Pinpoint the cell where the given text exists, returning its (X, Y) midpoint coordinate. 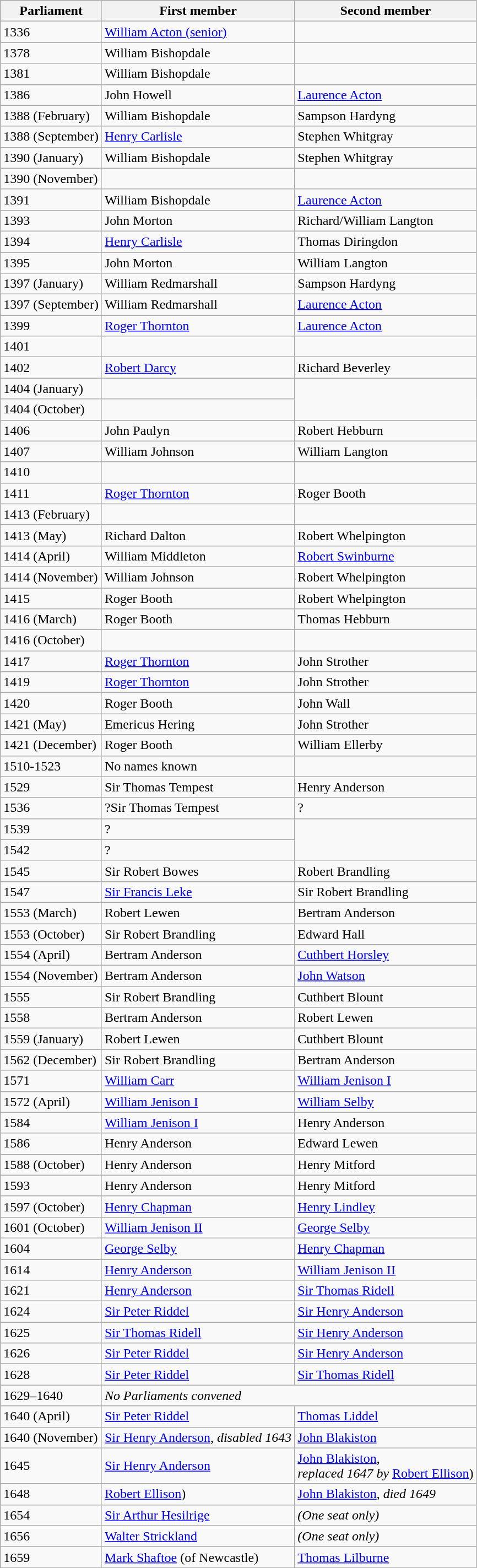
John Wall (386, 703)
Second member (386, 11)
Robert Hebburn (386, 430)
William Acton (senior) (198, 32)
1391 (51, 200)
1420 (51, 703)
?Sir Thomas Tempest (198, 808)
1597 (October) (51, 1206)
1381 (51, 74)
1410 (51, 472)
1399 (51, 326)
1559 (January) (51, 1039)
1404 (October) (51, 409)
1555 (51, 997)
Sir Henry Anderson, disabled 1643 (198, 1437)
1558 (51, 1018)
1421 (May) (51, 724)
1628 (51, 1375)
1417 (51, 661)
Thomas Lilburne (386, 1557)
1416 (October) (51, 640)
Robert Ellison) (198, 1494)
1336 (51, 32)
1407 (51, 451)
1654 (51, 1515)
Henry Lindley (386, 1206)
1415 (51, 598)
Parliament (51, 11)
1393 (51, 220)
1626 (51, 1354)
No names known (198, 766)
1413 (May) (51, 535)
No Parliaments convened (289, 1395)
1584 (51, 1123)
Robert Darcy (198, 368)
1624 (51, 1312)
Robert Swinburne (386, 556)
1386 (51, 95)
1659 (51, 1557)
Robert Brandling (386, 871)
1554 (November) (51, 976)
William Ellerby (386, 745)
Thomas Liddel (386, 1416)
1593 (51, 1186)
1645 (51, 1466)
Cuthbert Horsley (386, 955)
Thomas Diringdon (386, 241)
1397 (September) (51, 305)
1529 (51, 787)
1510-1523 (51, 766)
1553 (October) (51, 934)
1388 (February) (51, 116)
1604 (51, 1248)
1571 (51, 1081)
John Blakiston (386, 1437)
1554 (April) (51, 955)
1414 (April) (51, 556)
Thomas Hebburn (386, 619)
1378 (51, 53)
1640 (November) (51, 1437)
William Carr (198, 1081)
Sir Francis Leke (198, 892)
1388 (September) (51, 137)
Edward Lewen (386, 1144)
Richard/William Langton (386, 220)
1411 (51, 493)
1421 (December) (51, 745)
John Blakiston, replaced 1647 by Robert Ellison) (386, 1466)
William Selby (386, 1102)
1406 (51, 430)
Edward Hall (386, 934)
1656 (51, 1536)
1397 (January) (51, 284)
John Blakiston, died 1649 (386, 1494)
1629–1640 (51, 1395)
Richard Dalton (198, 535)
Sir Arthur Hesilrige (198, 1515)
Emericus Hering (198, 724)
1621 (51, 1291)
1395 (51, 263)
1547 (51, 892)
1625 (51, 1333)
William Middleton (198, 556)
1401 (51, 347)
1542 (51, 850)
Sir Thomas Tempest (198, 787)
1402 (51, 368)
1416 (March) (51, 619)
1601 (October) (51, 1227)
Mark Shaftoe (of Newcastle) (198, 1557)
1419 (51, 682)
1614 (51, 1269)
John Howell (198, 95)
1413 (February) (51, 514)
1588 (October) (51, 1165)
John Paulyn (198, 430)
1648 (51, 1494)
1404 (January) (51, 389)
John Watson (386, 976)
Richard Beverley (386, 368)
Sir Robert Bowes (198, 871)
1536 (51, 808)
1562 (December) (51, 1060)
1553 (March) (51, 913)
1414 (November) (51, 577)
1390 (January) (51, 158)
1586 (51, 1144)
1640 (April) (51, 1416)
Walter Strickland (198, 1536)
1394 (51, 241)
1539 (51, 829)
1390 (November) (51, 179)
1572 (April) (51, 1102)
1545 (51, 871)
First member (198, 11)
